Scan for the cell matching the given text and deliver its [X, Y] coordinate at center. 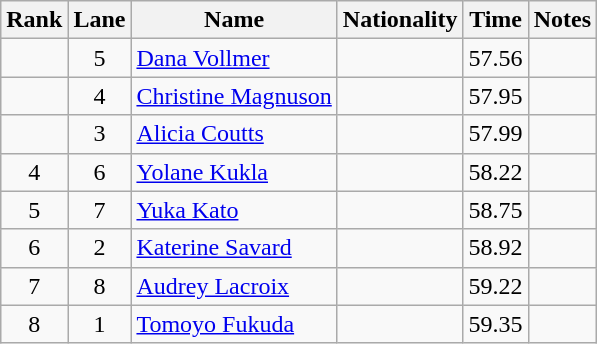
Notes [562, 20]
57.95 [496, 96]
Yolane Kukla [234, 172]
Name [234, 20]
Rank [34, 20]
Yuka Kato [234, 210]
58.92 [496, 248]
58.75 [496, 210]
57.99 [496, 134]
59.22 [496, 286]
Dana Vollmer [234, 58]
Alicia Coutts [234, 134]
1 [100, 324]
59.35 [496, 324]
57.56 [496, 58]
2 [100, 248]
Lane [100, 20]
Nationality [400, 20]
58.22 [496, 172]
Katerine Savard [234, 248]
Tomoyo Fukuda [234, 324]
Time [496, 20]
3 [100, 134]
Audrey Lacroix [234, 286]
Christine Magnuson [234, 96]
